Search for the cell housing the specified text and yield its (x, y) center coordinate. 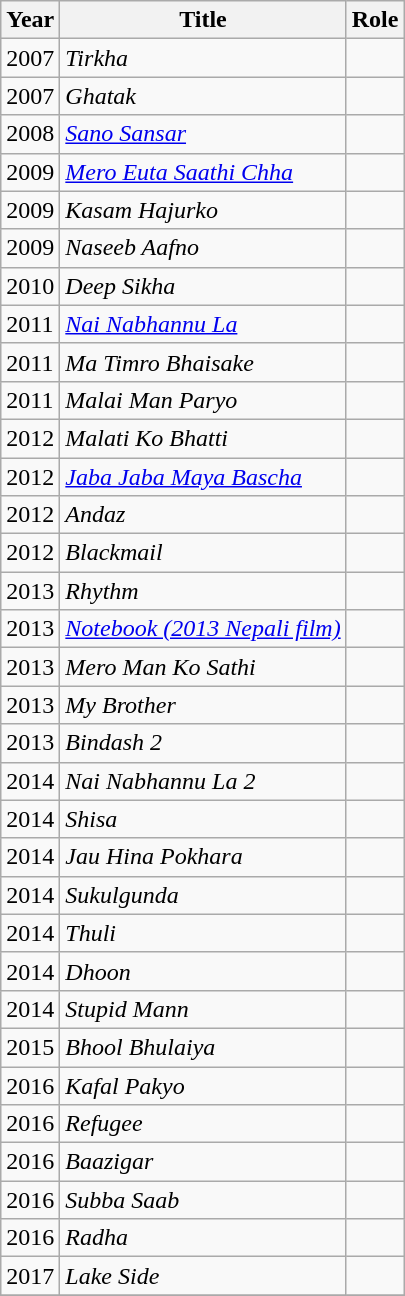
Notebook (2013 Nepali film) (203, 629)
Malai Man Paryo (203, 400)
Role (375, 20)
2010 (30, 286)
Deep Sikha (203, 286)
Malati Ko Bhatti (203, 438)
2015 (30, 1047)
My Brother (203, 705)
Shisa (203, 819)
Thuli (203, 933)
Stupid Mann (203, 1009)
Title (203, 20)
Lake Side (203, 1276)
2008 (30, 134)
Naseeb Aafno (203, 248)
Mero Man Ko Sathi (203, 667)
Sukulgunda (203, 895)
Nai Nabhannu La 2 (203, 781)
Subba Saab (203, 1200)
Andaz (203, 515)
Baazigar (203, 1162)
Blackmail (203, 553)
Nai Nabhannu La (203, 324)
Bindash 2 (203, 743)
Kafal Pakyo (203, 1085)
Bhool Bhulaiya (203, 1047)
Ma Timro Bhaisake (203, 362)
Radha (203, 1238)
Kasam Hajurko (203, 210)
Rhythm (203, 591)
Sano Sansar (203, 134)
Jaba Jaba Maya Bascha (203, 477)
Jau Hina Pokhara (203, 857)
Ghatak (203, 96)
Tirkha (203, 58)
2017 (30, 1276)
Year (30, 20)
Refugee (203, 1124)
Dhoon (203, 971)
Mero Euta Saathi Chha (203, 172)
